Return [x, y] of the center of cell containing provided text 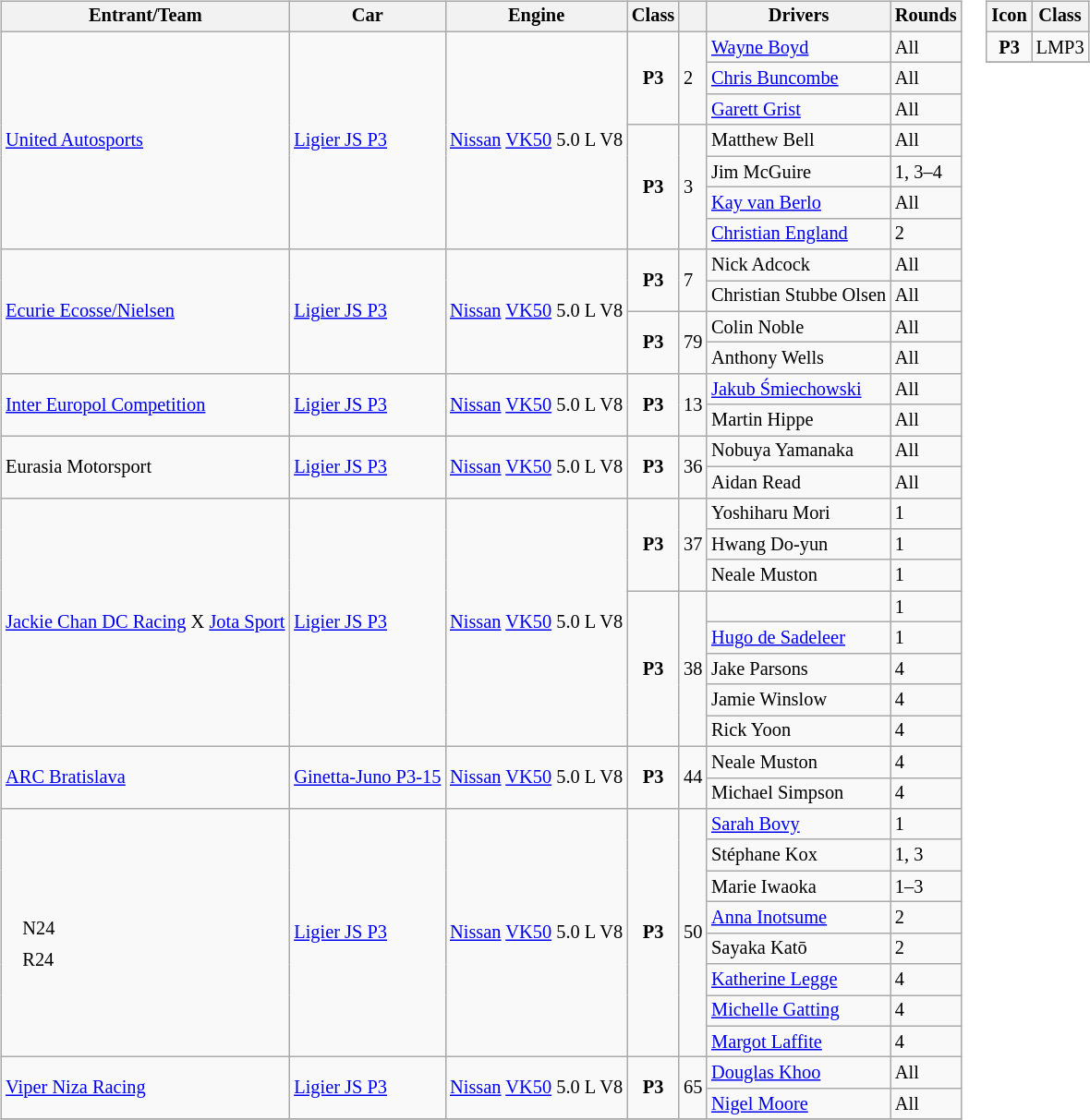
79 [693, 342]
1, 3–4 [926, 172]
Car [368, 17]
38 [693, 668]
Katherine Legge [798, 980]
Sarah Bovy [798, 825]
Ginetta-Juno P3-15 [368, 777]
Jakub Śmiechowski [798, 390]
Marie Iwaoka [798, 886]
Hugo de Sadeleer [798, 638]
Yoshiharu Mori [798, 513]
Inter Europol Competition [145, 404]
Chris Buncombe [798, 78]
Christian England [798, 234]
Aidan Read [798, 482]
13 [693, 404]
Wayne Boyd [798, 47]
Jamie Winslow [798, 700]
Anna Inotsume [798, 918]
Martin Hippe [798, 420]
Jim McGuire [798, 172]
Douglas Khoo [798, 1073]
Entrant/Team [145, 17]
Engine [536, 17]
Hwang Do-yun [798, 545]
Nick Adcock [798, 265]
1–3 [926, 886]
Icon [1009, 17]
Jake Parsons [798, 668]
Stéphane Kox [798, 855]
Rick Yoon [798, 731]
N24 [39, 928]
7 [693, 281]
65 [693, 1088]
R24 [39, 960]
Jackie Chan DC Racing X Jota Sport [145, 622]
Ecurie Ecosse/Nielsen [145, 312]
United Autosports [145, 140]
LMP3 [1060, 47]
Anthony Wells [798, 358]
Viper Niza Racing [145, 1088]
3 [693, 187]
Matthew Bell [798, 140]
Eurasia Motorsport [145, 467]
Sayaka Katō [798, 948]
Drivers [798, 17]
50 [693, 933]
Michelle Gatting [798, 1011]
Nigel Moore [798, 1104]
37 [693, 545]
Kay van Berlo [798, 203]
Christian Stubbe Olsen [798, 296]
Rounds [926, 17]
44 [693, 777]
Margot Laffite [798, 1042]
1, 3 [926, 855]
Garett Grist [798, 110]
ARC Bratislava [145, 777]
Colin Noble [798, 327]
Nobuya Yamanaka [798, 452]
N24 R24 [145, 933]
Michael Simpson [798, 793]
36 [693, 467]
